Find where the given text appears and provide that cell's center as (X, Y) coordinate. 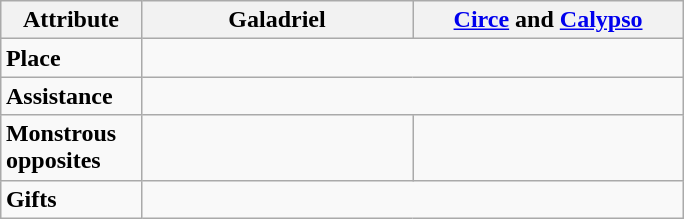
Attribute (70, 20)
Gifts (70, 199)
Place (70, 58)
Assistance (70, 96)
Galadriel (276, 20)
Monstrousopposites (70, 148)
Circe and Calypso (548, 20)
